Capture the cell that displays the provided text and extract its [x, y] central coordinate. 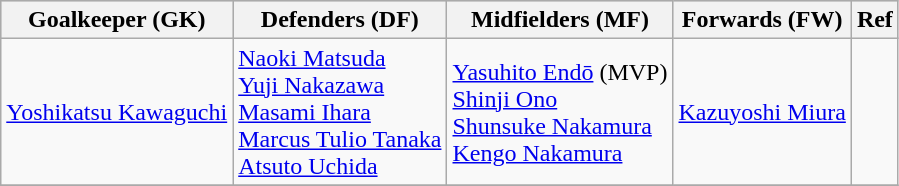
Midfielders (MF) [560, 20]
Goalkeeper (GK) [117, 20]
Yoshikatsu Kawaguchi [117, 112]
Forwards (FW) [762, 20]
Ref [874, 20]
Kazuyoshi Miura [762, 112]
Naoki Matsuda Yuji Nakazawa Masami Ihara Marcus Tulio Tanaka Atsuto Uchida [340, 112]
Yasuhito Endō (MVP) Shinji Ono Shunsuke Nakamura Kengo Nakamura [560, 112]
Defenders (DF) [340, 20]
